Find where the given text appears and provide that cell's center as [X, Y] coordinate. 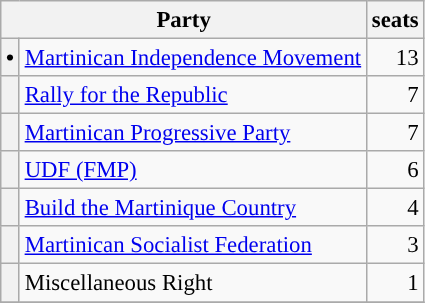
Miscellaneous Right [192, 283]
UDF (FMP) [192, 170]
Build the Martinique Country [192, 208]
Martinican Progressive Party [192, 133]
Party [184, 20]
• [10, 58]
Rally for the Republic [192, 95]
seats [394, 20]
4 [394, 208]
6 [394, 170]
Martinican Independence Movement [192, 58]
13 [394, 58]
3 [394, 245]
Martinican Socialist Federation [192, 245]
1 [394, 283]
